From the cell containing the given text, extract its center point as [X, Y] coordinate. 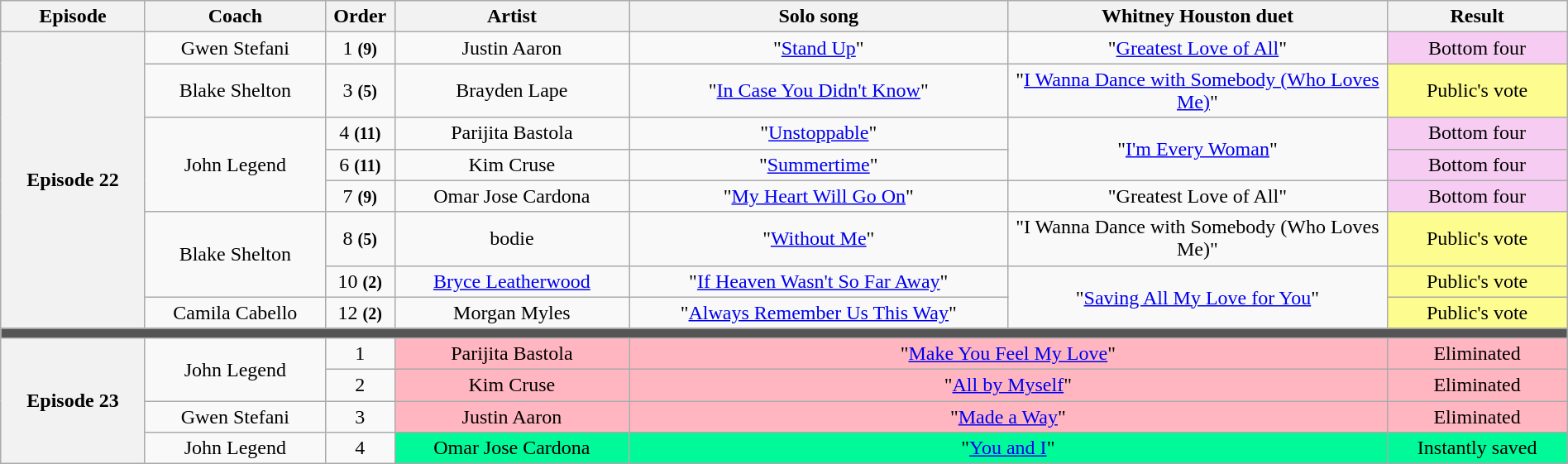
3 [360, 416]
3 (5) [360, 91]
Episode 22 [73, 180]
bodie [512, 238]
Order [360, 17]
1 (9) [360, 48]
Instantly saved [1477, 448]
4 [360, 448]
Coach [235, 17]
"Saving All My Love for You" [1198, 297]
6 (11) [360, 165]
"My Heart Will Go On" [819, 196]
Camila Cabello [235, 313]
4 (11) [360, 133]
10 (2) [360, 281]
Brayden Lape [512, 91]
12 (2) [360, 313]
Result [1477, 17]
Morgan Myles [512, 313]
2 [360, 385]
"In Case You Didn't Know" [819, 91]
"Without Me" [819, 238]
"Always Remember Us This Way" [819, 313]
"Make You Feel My Love" [1008, 353]
Whitney Houston duet [1198, 17]
Artist [512, 17]
"All by Myself" [1008, 385]
"Stand Up" [819, 48]
"Made a Way" [1008, 416]
1 [360, 353]
"If Heaven Wasn't So Far Away" [819, 281]
Bryce Leatherwood [512, 281]
Solo song [819, 17]
8 (5) [360, 238]
"Summertime" [819, 165]
"I'm Every Woman" [1198, 149]
7 (9) [360, 196]
"You and I" [1008, 448]
"Unstoppable" [819, 133]
Episode [73, 17]
Episode 23 [73, 400]
